Identify which cell holds the provided text, then report its [x, y] central coordinate. 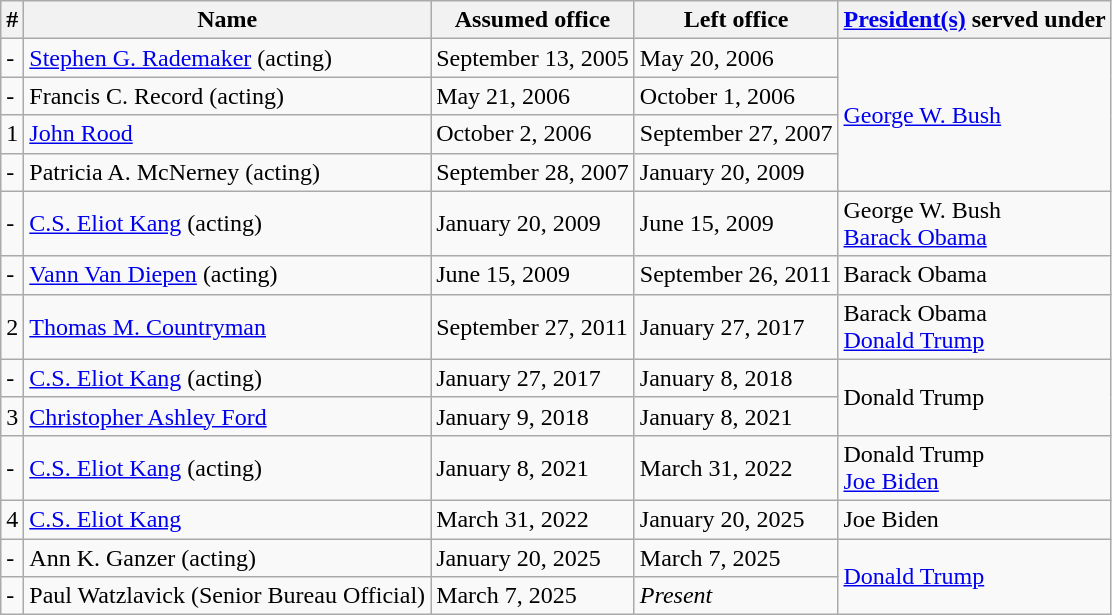
Barack ObamaDonald Trump [974, 326]
Barack Obama [974, 275]
September 13, 2005 [533, 58]
May 21, 2006 [533, 96]
Joe Biden [974, 519]
3 [12, 416]
Paul Watzlavick (Senior Bureau Official) [228, 596]
# [12, 20]
October 1, 2006 [736, 96]
Francis C. Record (acting) [228, 96]
January 8, 2018 [736, 378]
1 [12, 134]
C.S. Eliot Kang [228, 519]
January 9, 2018 [533, 416]
President(s) served under [974, 20]
May 20, 2006 [736, 58]
John Rood [228, 134]
George W. Bush [974, 115]
September 27, 2007 [736, 134]
2 [12, 326]
Christopher Ashley Ford [228, 416]
Name [228, 20]
September 26, 2011 [736, 275]
Thomas M. Countryman [228, 326]
September 27, 2011 [533, 326]
Left office [736, 20]
September 28, 2007 [533, 172]
Vann Van Diepen (acting) [228, 275]
George W. BushBarack Obama [974, 224]
4 [12, 519]
Ann K. Ganzer (acting) [228, 557]
Present [736, 596]
Donald TrumpJoe Biden [974, 468]
October 2, 2006 [533, 134]
Assumed office [533, 20]
Stephen G. Rademaker (acting) [228, 58]
Patricia A. McNerney (acting) [228, 172]
